Return the (X, Y) coordinate for the center point of the cell that contains the specified text.  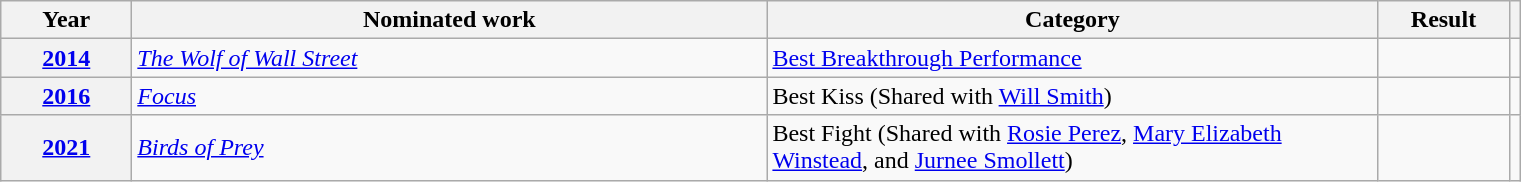
2014 (66, 58)
Best Kiss (Shared with Will Smith) (1072, 96)
2016 (66, 96)
Best Fight (Shared with Rosie Perez, Mary Elizabeth Winstead, and Jurnee Smollett) (1072, 148)
Year (66, 20)
Category (1072, 20)
The Wolf of Wall Street (450, 58)
Birds of Prey (450, 148)
2021 (66, 148)
Best Breakthrough Performance (1072, 58)
Focus (450, 96)
Result (1444, 20)
Nominated work (450, 20)
